Determine the [X, Y] coordinate at the center of the cell enclosing the given text.  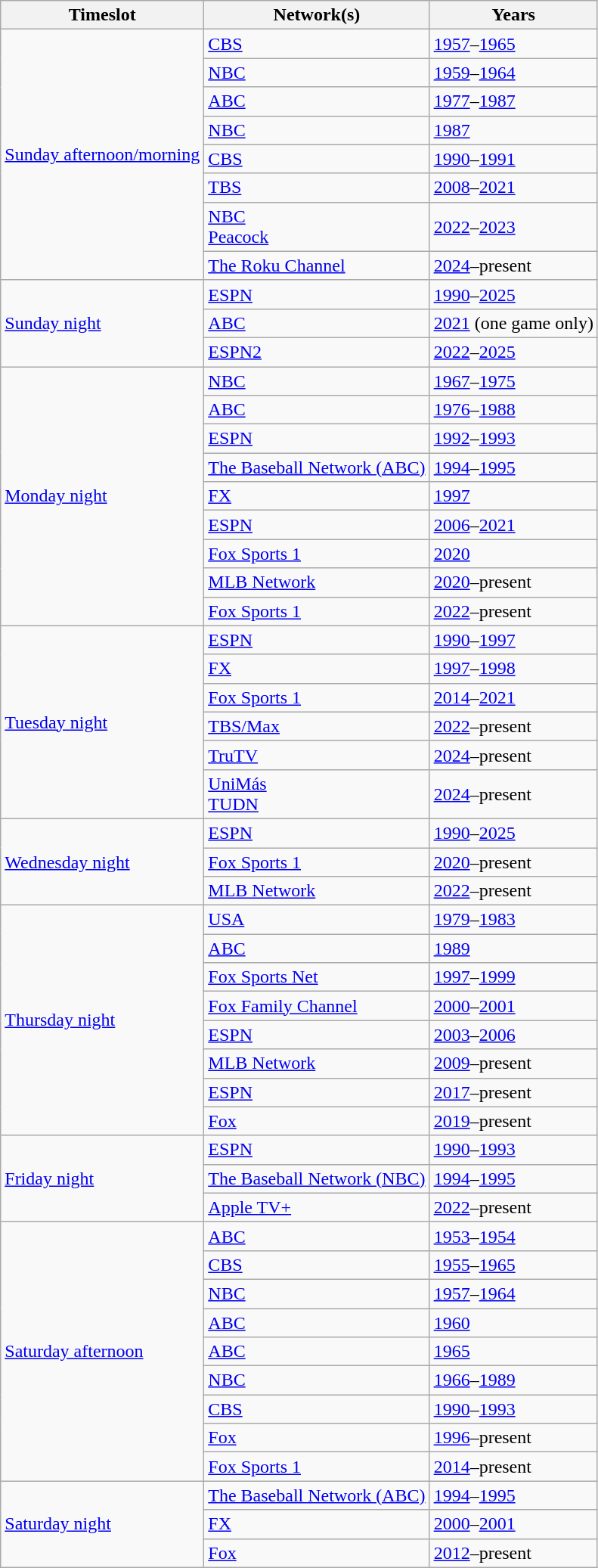
TBS [317, 188]
Friday night [103, 1178]
2012–present [513, 1553]
2014–present [513, 1467]
1987 [513, 130]
2020 [513, 554]
2006–2021 [513, 525]
1967–1975 [513, 380]
2022–2025 [513, 352]
Sunday night [103, 323]
1957–1965 [513, 44]
2014–2021 [513, 697]
UniMásTUDN [317, 794]
Saturday night [103, 1524]
USA [317, 920]
1976–1988 [513, 410]
Tuesday night [103, 722]
1989 [513, 949]
1955–1965 [513, 1265]
1997–1998 [513, 669]
2019–present [513, 1121]
1953–1954 [513, 1236]
Years [513, 15]
1990–1991 [513, 159]
Wednesday night [103, 862]
TruTV [317, 755]
Saturday afternoon [103, 1351]
The Baseball Network (NBC) [317, 1178]
Fox Family Channel [317, 1006]
Timeslot [103, 15]
1997 [513, 496]
Apple TV+ [317, 1207]
2022–2023 [513, 227]
2003–2006 [513, 1035]
2009–present [513, 1063]
1959–1964 [513, 73]
1992–1993 [513, 439]
2017–present [513, 1092]
1997–1999 [513, 977]
The Roku Channel [317, 265]
1979–1983 [513, 920]
TBS/Max [317, 726]
2008–2021 [513, 188]
Network(s) [317, 15]
2021 (one game only) [513, 323]
1965 [513, 1352]
1996–present [513, 1438]
ESPN2 [317, 352]
NBCPeacock [317, 227]
1966–1989 [513, 1380]
Monday night [103, 496]
1977–1987 [513, 101]
Fox Sports Net [317, 977]
Sunday afternoon/morning [103, 155]
Thursday night [103, 1020]
1990–1997 [513, 640]
1957–1964 [513, 1293]
1960 [513, 1323]
